For the text-containing cell, return its midpoint in (X, Y) coordinate format. 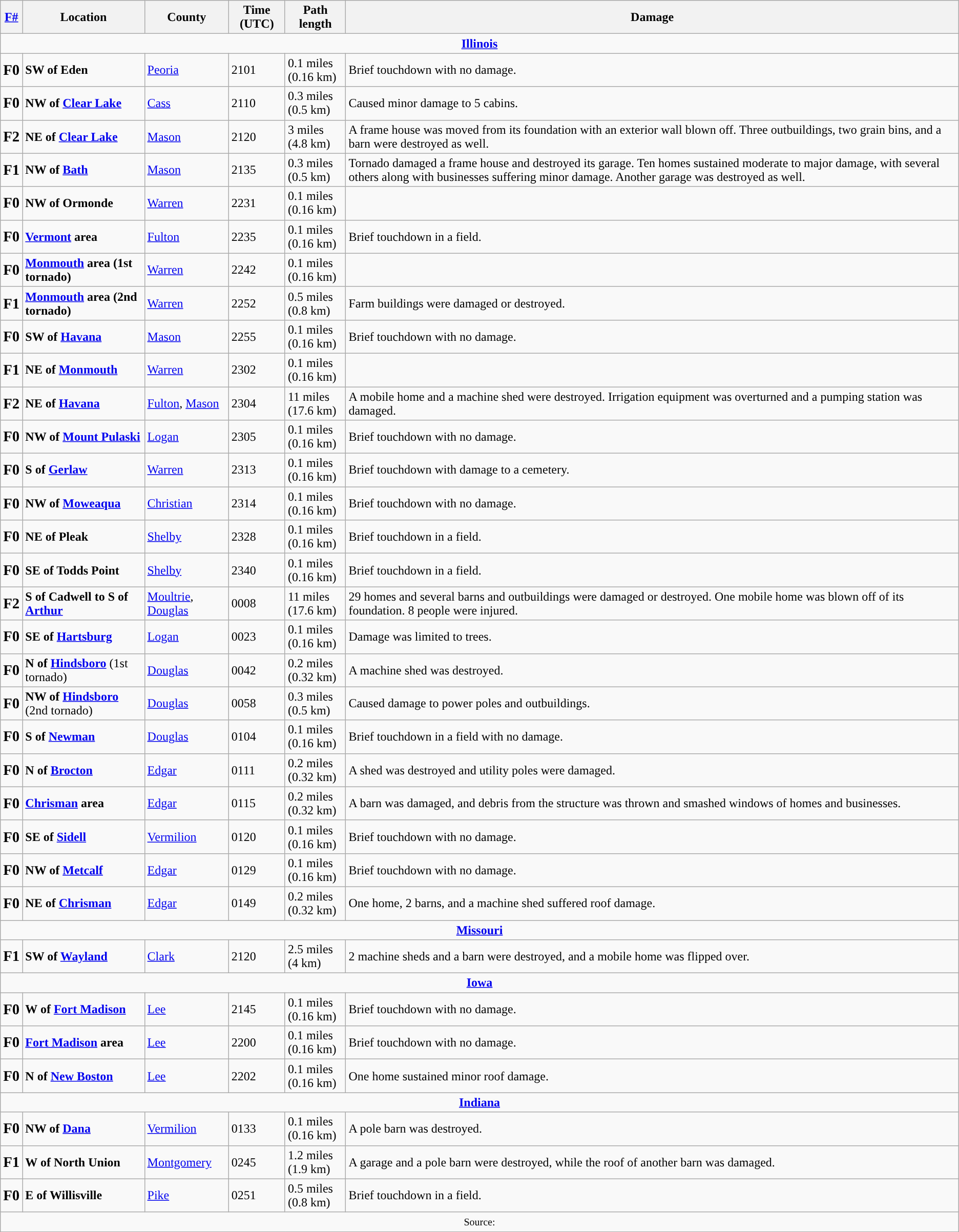
One home, 2 barns, and a machine shed suffered roof damage. (652, 903)
Monmouth area (1st tornado) (84, 270)
NW of Metcalf (84, 870)
2145 (257, 1010)
2 machine sheds and a barn were destroyed, and a mobile home was flipped over. (652, 956)
Brief touchdown in a field with no damage. (652, 737)
County (186, 17)
Fulton (186, 237)
Source: (479, 1222)
Peoria (186, 70)
2242 (257, 270)
A pole barn was destroyed. (652, 1128)
Damage (652, 17)
W of North Union (84, 1162)
NW of Hindsboro (2nd tornado) (84, 703)
0129 (257, 870)
Indiana (479, 1102)
29 homes and several barns and outbuildings were damaged or destroyed. One mobile home was blown off of its foundation. 8 people were injured. (652, 604)
NW of Mount Pulaski (84, 437)
A barn was damaged, and debris from the structure was thrown and smashed windows of homes and businesses. (652, 804)
A mobile home and a machine shed were destroyed. Irrigation equipment was overturned and a pumping station was damaged. (652, 403)
0120 (257, 836)
Fulton, Mason (186, 403)
Farm buildings were damaged or destroyed. (652, 303)
1.2 miles (1.9 km) (316, 1162)
Monmouth area (2nd tornado) (84, 303)
2304 (257, 403)
0149 (257, 903)
2314 (257, 503)
N of Brocton (84, 770)
0023 (257, 636)
2252 (257, 303)
NE of Havana (84, 403)
2305 (257, 437)
Cass (186, 104)
Montgomery (186, 1162)
E of Willisville (84, 1195)
0111 (257, 770)
2328 (257, 537)
2135 (257, 170)
SW of Havana (84, 336)
N of Hindsboro (1st tornado) (84, 670)
Missouri (479, 930)
Moultrie, Douglas (186, 604)
Clark (186, 956)
2.5 miles (4 km) (316, 956)
0133 (257, 1128)
Vermont area (84, 237)
One home sustained minor roof damage. (652, 1076)
NE of Pleak (84, 537)
2340 (257, 570)
0245 (257, 1162)
A shed was destroyed and utility poles were damaged. (652, 770)
0115 (257, 804)
Fort Madison area (84, 1042)
W of Fort Madison (84, 1010)
SW of Wayland (84, 956)
Brief touchdown with damage to a cemetery. (652, 470)
S of Cadwell to S of Arthur (84, 604)
SW of Eden (84, 70)
SE of Hartsburg (84, 636)
A machine shed was destroyed. (652, 670)
Iowa (479, 983)
2313 (257, 470)
Chrisman area (84, 804)
NW of Moweaqua (84, 503)
S of Gerlaw (84, 470)
Christian (186, 503)
SE of Sidell (84, 836)
F# (11, 17)
0058 (257, 703)
A frame house was moved from its foundation with an exterior wall blown off. Three outbuildings, two grain bins, and a barn were destroyed as well. (652, 136)
NE of Monmouth (84, 370)
Path length (316, 17)
S of Newman (84, 737)
0251 (257, 1195)
SE of Todds Point (84, 570)
Damage was limited to trees. (652, 636)
N of New Boston (84, 1076)
2231 (257, 203)
NW of Ormonde (84, 203)
2101 (257, 70)
3 miles (4.8 km) (316, 136)
Caused minor damage to 5 cabins. (652, 104)
2235 (257, 237)
NE of Clear Lake (84, 136)
NW of Clear Lake (84, 104)
NW of Dana (84, 1128)
A garage and a pole barn were destroyed, while the roof of another barn was damaged. (652, 1162)
0104 (257, 737)
NE of Chrisman (84, 903)
2302 (257, 370)
0042 (257, 670)
Pike (186, 1195)
0008 (257, 604)
Time (UTC) (257, 17)
Location (84, 17)
2202 (257, 1076)
2110 (257, 104)
2255 (257, 336)
2200 (257, 1042)
Illinois (479, 44)
NW of Bath (84, 170)
Caused damage to power poles and outbuildings. (652, 703)
